Determine the [X, Y] coordinate at the center of the cell enclosing the given text.  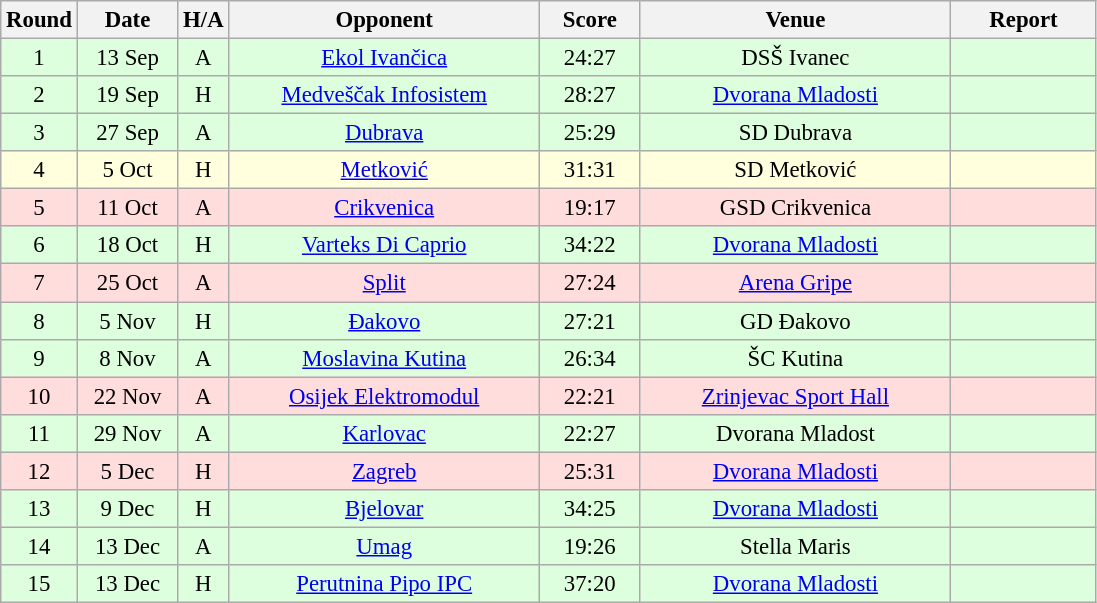
3 [39, 133]
19 Sep [128, 95]
ŠC Kutina [796, 358]
22:27 [590, 433]
18 Oct [128, 245]
2 [39, 95]
22 Nov [128, 396]
Arena Gripe [796, 283]
25:29 [590, 133]
Umag [384, 546]
31:31 [590, 170]
5 Dec [128, 471]
34:25 [590, 509]
Karlovac [384, 433]
Varteks Di Caprio [384, 245]
5 Oct [128, 170]
10 [39, 396]
13 [39, 509]
Dvorana Mladost [796, 433]
4 [39, 170]
19:26 [590, 546]
22:21 [590, 396]
Metković [384, 170]
7 [39, 283]
26:34 [590, 358]
Bjelovar [384, 509]
37:20 [590, 584]
14 [39, 546]
25:31 [590, 471]
Moslavina Kutina [384, 358]
SD Metković [796, 170]
11 Oct [128, 208]
SD Dubrava [796, 133]
29 Nov [128, 433]
DSŠ Ivanec [796, 58]
1 [39, 58]
Report [1024, 20]
5 Nov [128, 321]
6 [39, 245]
24:27 [590, 58]
9 [39, 358]
27:21 [590, 321]
34:22 [590, 245]
Zagreb [384, 471]
28:27 [590, 95]
Perutnina Pipo IPC [384, 584]
Đakovo [384, 321]
H/A [204, 20]
Crikvenica [384, 208]
13 Sep [128, 58]
Venue [796, 20]
Split [384, 283]
Osijek Elektromodul [384, 396]
Medveščak Infosistem [384, 95]
GD Đakovo [796, 321]
27 Sep [128, 133]
27:24 [590, 283]
Ekol Ivančica [384, 58]
Score [590, 20]
Date [128, 20]
25 Oct [128, 283]
19:17 [590, 208]
5 [39, 208]
8 Nov [128, 358]
8 [39, 321]
15 [39, 584]
9 Dec [128, 509]
Opponent [384, 20]
Stella Maris [796, 546]
GSD Crikvenica [796, 208]
12 [39, 471]
Dubrava [384, 133]
Round [39, 20]
Zrinjevac Sport Hall [796, 396]
11 [39, 433]
